Detect which cell encompasses the target text, then output its [x, y] center coordinate. 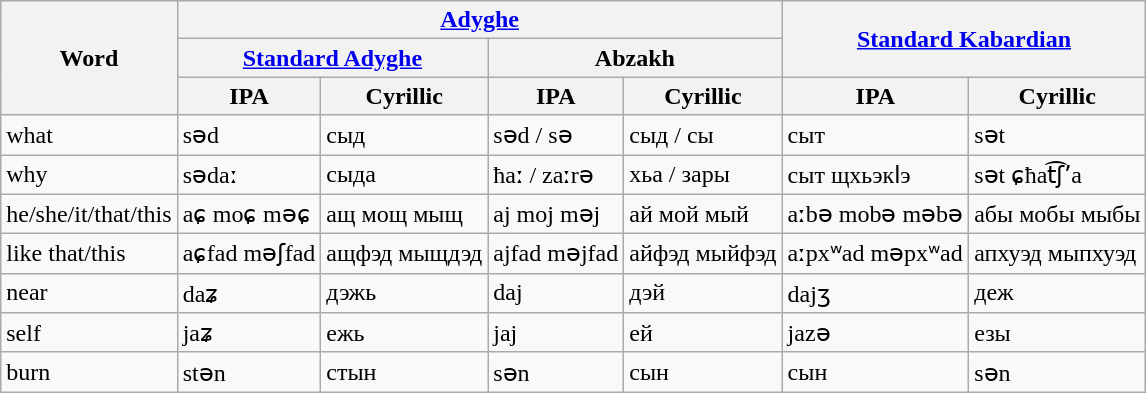
why [89, 174]
aːpxʷad məpxʷad [876, 254]
near [89, 293]
səd / sə [556, 135]
Word [89, 58]
ащ мощ мыщ [404, 214]
what [89, 135]
дэжь [404, 293]
stən [249, 372]
jazə [876, 333]
self [89, 333]
ajfad məjfad [556, 254]
дэй [703, 293]
апхуэд мыпхуэд [1058, 254]
Abzakh [635, 58]
сыт щхьэкӏэ [876, 174]
стын [404, 372]
jaj [556, 333]
Adyghe [480, 20]
ħaː / zaːrə [556, 174]
dajʒ [876, 293]
абы мобы мыбы [1058, 214]
сыд / сы [703, 135]
like that/this [89, 254]
aːbə mobə məbə [876, 214]
ай мой мый [703, 214]
деж [1058, 293]
daj [556, 293]
езы [1058, 333]
jaʑ [249, 333]
burn [89, 372]
səd [249, 135]
sət [1058, 135]
aɕ moɕ məɕ [249, 214]
ащфэд мыщдэд [404, 254]
sət ɕħat͡ʃʼa [1058, 174]
сыда [404, 174]
aɕfad məʃfad [249, 254]
Standard Adyghe [332, 58]
сыд [404, 135]
daʑ [249, 293]
aj moj məj [556, 214]
ей [703, 333]
Standard Kabardian [964, 39]
sədaː [249, 174]
айфэд мыйфэд [703, 254]
сыт [876, 135]
ежь [404, 333]
хьа / зары [703, 174]
he/she/it/that/this [89, 214]
